Output the (X, Y) coordinate of the center of the cell containing the given text.  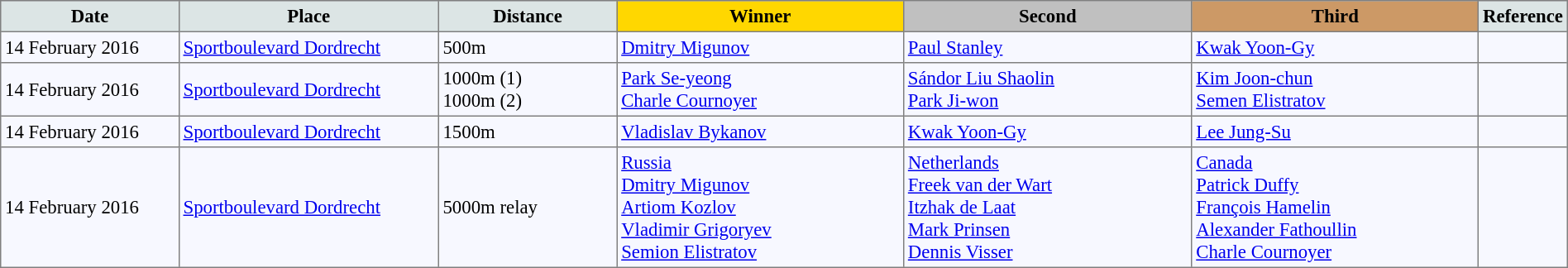
Paul Stanley (1048, 47)
Third (1335, 17)
1000m (1) 1000m (2) (528, 89)
500m (528, 47)
Place (308, 17)
CanadaPatrick DuffyFrançois HamelinAlexander FathoullinCharle Cournoyer (1335, 208)
Second (1048, 17)
Park Se-yeong Charle Cournoyer (761, 89)
Distance (528, 17)
Sándor Liu Shaolin Park Ji-won (1048, 89)
Vladislav Bykanov (761, 132)
1500m (528, 132)
NetherlandsFreek van der WartItzhak de LaatMark PrinsenDennis Visser (1048, 208)
Dmitry Migunov (761, 47)
Kim Joon-chun Semen Elistratov (1335, 89)
Lee Jung-Su (1335, 132)
5000m relay (528, 208)
RussiaDmitry MigunovArtiom KozlovVladimir GrigoryevSemion Elistratov (761, 208)
Reference (1523, 17)
Date (90, 17)
Winner (761, 17)
